Provide the [x, y] coordinate of the cell's center where the given text is located.  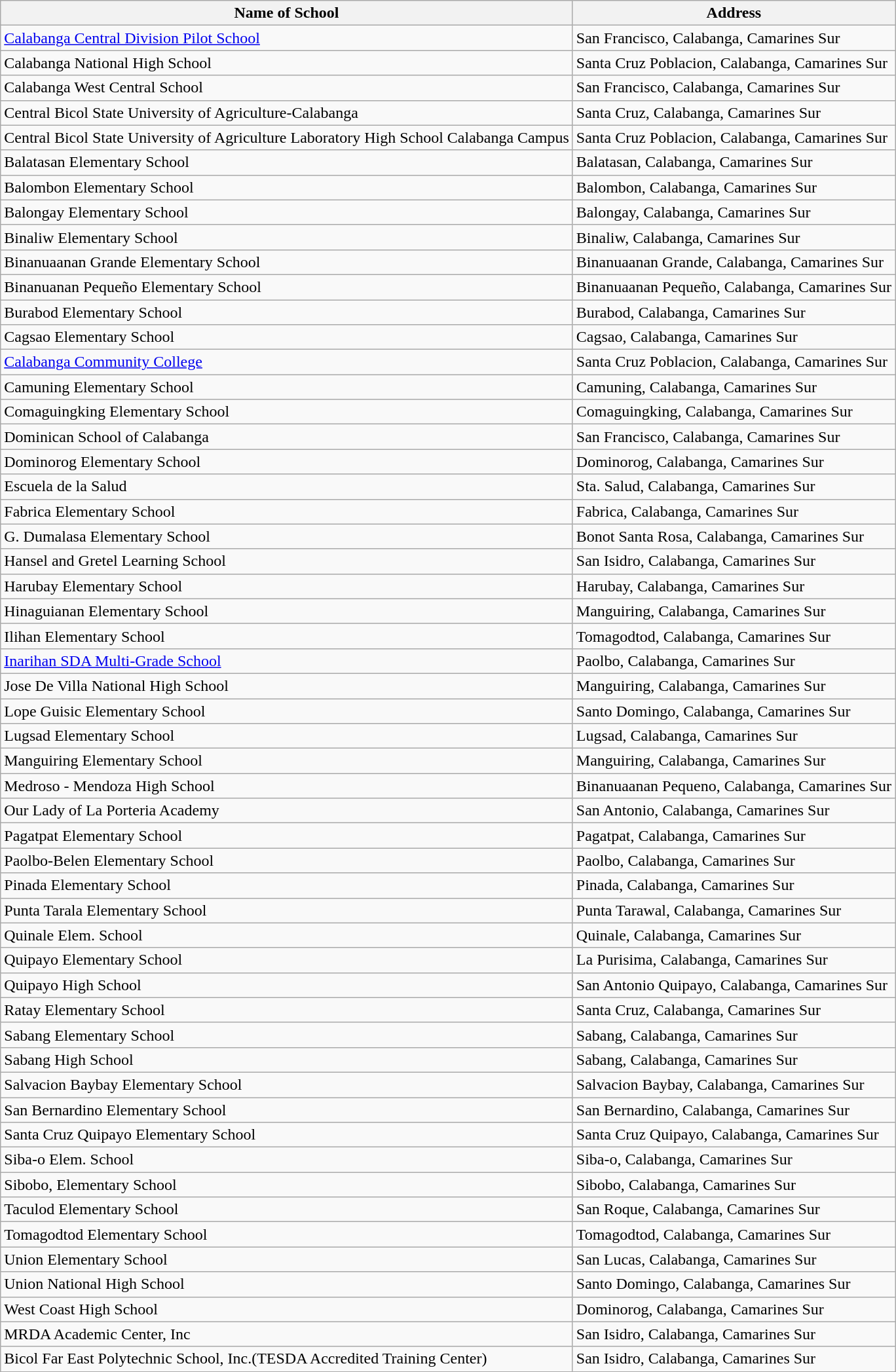
Quinale, Calabanga, Camarines Sur [734, 935]
Quinale Elem. School [287, 935]
Tomagodtod Elementary School [287, 1234]
Central Bicol State University of Agriculture Laboratory High School Calabanga Campus [287, 138]
Lope Guisic Elementary School [287, 711]
Burabod, Calabanga, Camarines Sur [734, 312]
Camuning Elementary School [287, 387]
Jose De Villa National High School [287, 686]
Calabanga Community College [287, 362]
San Antonio Quipayo, Calabanga, Camarines Sur [734, 985]
Lugsad Elementary School [287, 736]
Dominorog Elementary School [287, 462]
Siba-o Elem. School [287, 1160]
Quipayo High School [287, 985]
Bonot Santa Rosa, Calabanga, Camarines Sur [734, 536]
Lugsad, Calabanga, Camarines Sur [734, 736]
Union National High School [287, 1284]
Ilihan Elementary School [287, 636]
Calabanga National High School [287, 63]
Comaguingking Elementary School [287, 412]
Camuning, Calabanga, Camarines Sur [734, 387]
Balatasan Elementary School [287, 162]
Quipayo Elementary School [287, 960]
Binanuaanan Pequeño, Calabanga, Camarines Sur [734, 287]
Punta Tarala Elementary School [287, 910]
Balombon Elementary School [287, 187]
San Bernardino Elementary School [287, 1110]
Medroso - Mendoza High School [287, 786]
Sibobo, Calabanga, Camarines Sur [734, 1185]
Salvacion Baybay Elementary School [287, 1085]
Binaliw, Calabanga, Camarines Sur [734, 237]
Harubay Elementary School [287, 586]
Pagatpat, Calabanga, Camarines Sur [734, 836]
Comaguingking, Calabanga, Camarines Sur [734, 412]
Cagsao Elementary School [287, 337]
Calabanga Central Division Pilot School [287, 38]
Burabod Elementary School [287, 312]
Address [734, 13]
Binanuaanan Grande, Calabanga, Camarines Sur [734, 262]
Siba-o, Calabanga, Camarines Sur [734, 1160]
Dominican School of Calabanga [287, 437]
Binanuanan Pequeño Elementary School [287, 287]
La Purisima, Calabanga, Camarines Sur [734, 960]
Taculod Elementary School [287, 1210]
Harubay, Calabanga, Camarines Sur [734, 586]
Ratay Elementary School [287, 1010]
Pinada, Calabanga, Camarines Sur [734, 885]
Escuela de la Salud [287, 487]
Manguiring Elementary School [287, 761]
Balombon, Calabanga, Camarines Sur [734, 187]
Balongay, Calabanga, Camarines Sur [734, 212]
San Bernardino, Calabanga, Camarines Sur [734, 1110]
Hinaguianan Elementary School [287, 611]
Binanuaanan Grande Elementary School [287, 262]
Calabanga West Central School [287, 88]
Santa Cruz Quipayo, Calabanga, Camarines Sur [734, 1135]
Balatasan, Calabanga, Camarines Sur [734, 162]
Salvacion Baybay, Calabanga, Camarines Sur [734, 1085]
Hansel and Gretel Learning School [287, 561]
Union Elementary School [287, 1259]
Sta. Salud, Calabanga, Camarines Sur [734, 487]
San Antonio, Calabanga, Camarines Sur [734, 811]
Sabang Elementary School [287, 1035]
Pinada Elementary School [287, 885]
San Lucas, Calabanga, Camarines Sur [734, 1259]
Sabang High School [287, 1060]
Binaliw Elementary School [287, 237]
Pagatpat Elementary School [287, 836]
West Coast High School [287, 1309]
Paolbo-Belen Elementary School [287, 861]
Name of School [287, 13]
Our Lady of La Porteria Academy [287, 811]
MRDA Academic Center, Inc [287, 1334]
Sibobo, Elementary School [287, 1185]
Santa Cruz Quipayo Elementary School [287, 1135]
Cagsao, Calabanga, Camarines Sur [734, 337]
Fabrica, Calabanga, Camarines Sur [734, 511]
Punta Tarawal, Calabanga, Camarines Sur [734, 910]
Bicol Far East Polytechnic School, Inc.(TESDA Accredited Training Center) [287, 1359]
Inarihan SDA Multi-Grade School [287, 661]
San Roque, Calabanga, Camarines Sur [734, 1210]
Central Bicol State University of Agriculture-Calabanga [287, 113]
Fabrica Elementary School [287, 511]
Binanuaanan Pequeno, Calabanga, Camarines Sur [734, 786]
Balongay Elementary School [287, 212]
G. Dumalasa Elementary School [287, 536]
